Identify which cell holds the provided text, then report its (x, y) central coordinate. 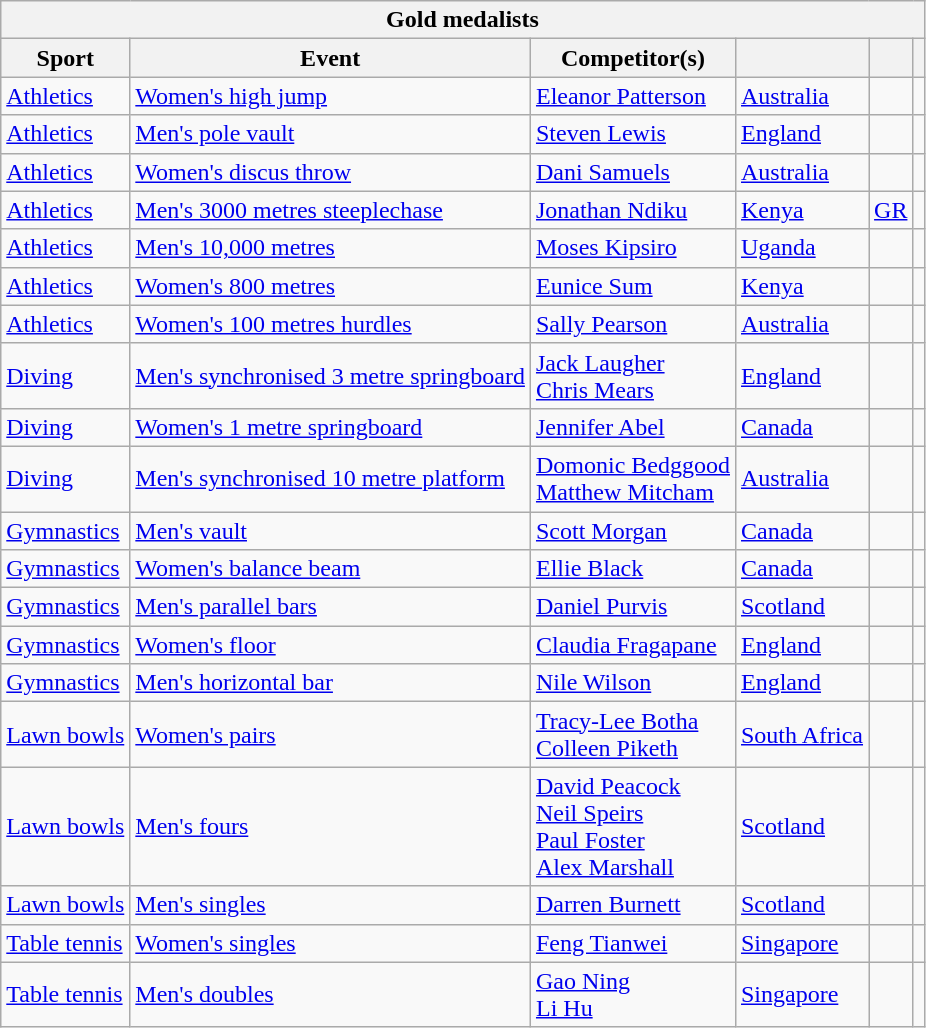
Darren Burnett (632, 905)
Men's synchronised 10 metre platform (330, 478)
Steven Lewis (632, 134)
Daniel Purvis (632, 607)
Men's 3000 metres steeplechase (330, 210)
Men's vault (330, 531)
Tracy-Lee BothaColleen Piketh (632, 734)
Women's balance beam (330, 569)
Women's high jump (330, 96)
Gold medalists (462, 20)
Event (330, 58)
Ellie Black (632, 569)
Jennifer Abel (632, 427)
Claudia Fragapane (632, 645)
Scott Morgan (632, 531)
David PeacockNeil SpeirsPaul FosterAlex Marshall (632, 826)
Nile Wilson (632, 683)
Women's singles (330, 943)
Men's synchronised 3 metre springboard (330, 376)
Feng Tianwei (632, 943)
Eunice Sum (632, 286)
Men's parallel bars (330, 607)
Men's doubles (330, 994)
Men's pole vault (330, 134)
Competitor(s) (632, 58)
Jonathan Ndiku (632, 210)
Men's 10,000 metres (330, 248)
Domonic BedggoodMatthew Mitcham (632, 478)
Women's 1 metre springboard (330, 427)
Men's singles (330, 905)
Men's horizontal bar (330, 683)
Women's floor (330, 645)
Jack LaugherChris Mears (632, 376)
Women's 100 metres hurdles (330, 324)
Eleanor Patterson (632, 96)
GR (891, 210)
Women's discus throw (330, 172)
Women's pairs (330, 734)
Dani Samuels (632, 172)
Sport (66, 58)
Men's fours (330, 826)
Sally Pearson (632, 324)
South Africa (802, 734)
Moses Kipsiro (632, 248)
Women's 800 metres (330, 286)
Gao NingLi Hu (632, 994)
Uganda (802, 248)
